Detect which cell encompasses the target text, then output its [x, y] center coordinate. 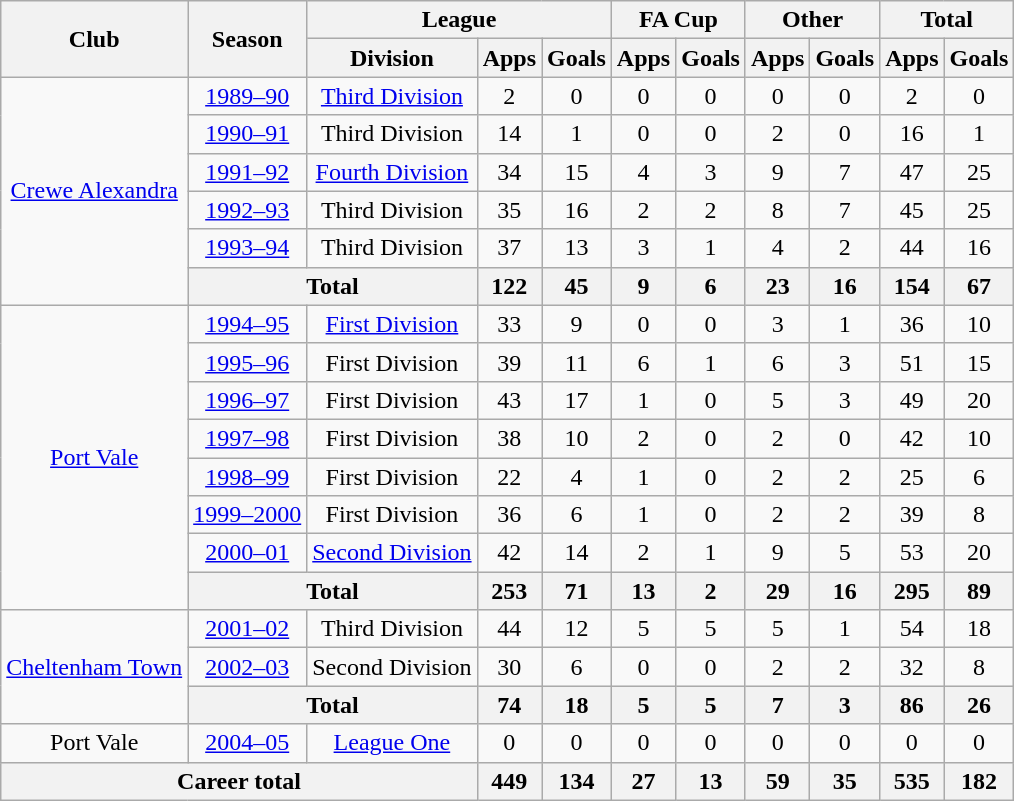
134 [577, 781]
Division [392, 58]
1994–95 [248, 324]
Other [812, 20]
43 [509, 400]
Cheltenham Town [94, 667]
38 [509, 438]
47 [912, 172]
71 [577, 591]
253 [509, 591]
122 [509, 286]
26 [979, 705]
FA Cup [678, 20]
89 [979, 591]
59 [777, 781]
182 [979, 781]
Crewe Alexandra [94, 191]
22 [509, 477]
1996–97 [248, 400]
12 [577, 629]
86 [912, 705]
53 [912, 553]
33 [509, 324]
74 [509, 705]
49 [912, 400]
1993–94 [248, 248]
1989–90 [248, 96]
1990–91 [248, 134]
23 [777, 286]
27 [643, 781]
2000–01 [248, 553]
29 [777, 591]
32 [912, 667]
2002–03 [248, 667]
54 [912, 629]
449 [509, 781]
1997–98 [248, 438]
1991–92 [248, 172]
154 [912, 286]
Club [94, 39]
535 [912, 781]
2001–02 [248, 629]
1995–96 [248, 362]
34 [509, 172]
Season [248, 39]
2004–05 [248, 743]
1992–93 [248, 210]
11 [577, 362]
Fourth Division [392, 172]
295 [912, 591]
51 [912, 362]
17 [577, 400]
67 [979, 286]
30 [509, 667]
1998–99 [248, 477]
37 [509, 248]
1999–2000 [248, 515]
Career total [239, 781]
League One [392, 743]
League [460, 20]
